Scan for the cell matching the given text and deliver its [X, Y] coordinate at center. 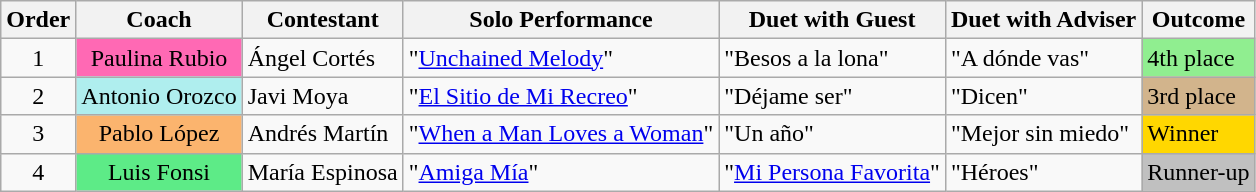
Paulina Rubio [159, 58]
"Amiga Mía" [561, 172]
1 [38, 58]
Luis Fonsi [159, 172]
Outcome [1198, 20]
Andrés Martín [322, 134]
Winner [1198, 134]
Contestant [322, 20]
Coach [159, 20]
"When a Man Loves a Woman" [561, 134]
Antonio Orozco [159, 96]
4 [38, 172]
Order [38, 20]
"Besos a la lona" [832, 58]
Runner-up [1198, 172]
Duet with Guest [832, 20]
"Un año" [832, 134]
"Dicen" [1043, 96]
María Espinosa [322, 172]
"Mejor sin miedo" [1043, 134]
4th place [1198, 58]
Solo Performance [561, 20]
"El Sitio de Mi Recreo" [561, 96]
"Mi Persona Favorita" [832, 172]
"A dónde vas" [1043, 58]
Javi Moya [322, 96]
"Unchained Melody" [561, 58]
3rd place [1198, 96]
Pablo López [159, 134]
Duet with Adviser [1043, 20]
2 [38, 96]
3 [38, 134]
Ángel Cortés [322, 58]
"Déjame ser" [832, 96]
"Héroes" [1043, 172]
